From the cell containing the given text, extract its center point as [x, y] coordinate. 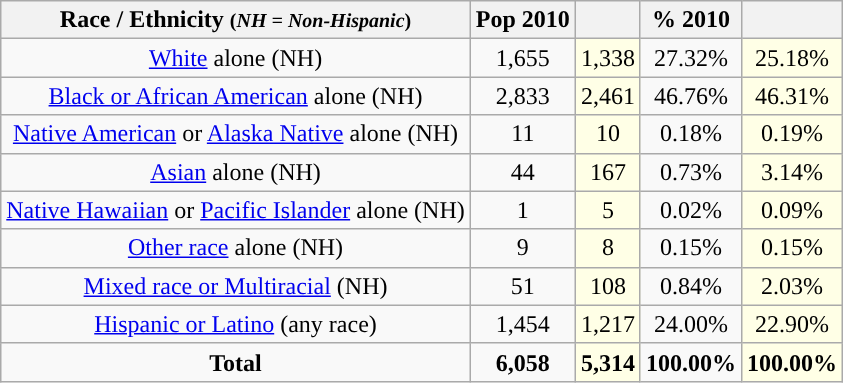
108 [608, 286]
27.32% [690, 58]
1,655 [522, 58]
22.90% [792, 324]
Mixed race or Multiracial (NH) [236, 286]
Race / Ethnicity (NH = Non-Hispanic) [236, 20]
0.09% [792, 210]
0.02% [690, 210]
5,314 [608, 362]
Black or African American alone (NH) [236, 96]
Asian alone (NH) [236, 172]
11 [522, 134]
6,058 [522, 362]
% 2010 [690, 20]
8 [608, 248]
0.84% [690, 286]
10 [608, 134]
1,338 [608, 58]
1,217 [608, 324]
White alone (NH) [236, 58]
Pop 2010 [522, 20]
25.18% [792, 58]
3.14% [792, 172]
1 [522, 210]
167 [608, 172]
1,454 [522, 324]
Total [236, 362]
2.03% [792, 286]
Native American or Alaska Native alone (NH) [236, 134]
2,833 [522, 96]
9 [522, 248]
44 [522, 172]
0.19% [792, 134]
5 [608, 210]
2,461 [608, 96]
46.76% [690, 96]
Hispanic or Latino (any race) [236, 324]
46.31% [792, 96]
Native Hawaiian or Pacific Islander alone (NH) [236, 210]
51 [522, 286]
Other race alone (NH) [236, 248]
0.18% [690, 134]
24.00% [690, 324]
0.73% [690, 172]
